Determine the (x, y) coordinate at the center of the cell enclosing the given text.  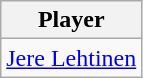
Player (72, 20)
Jere Lehtinen (72, 58)
